Determine the [x, y] coordinate at the center of the cell enclosing the given text.  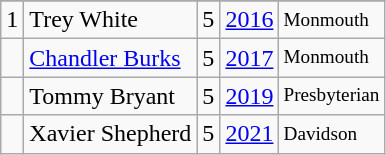
Xavier Shepherd [110, 134]
2016 [250, 20]
2017 [250, 58]
2019 [250, 96]
Trey White [110, 20]
Davidson [332, 134]
2021 [250, 134]
1 [12, 20]
Presbyterian [332, 96]
Tommy Bryant [110, 96]
Chandler Burks [110, 58]
